Detect which cell encompasses the target text, then output its [X, Y] center coordinate. 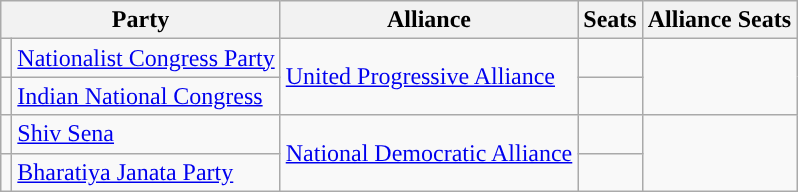
Shiv Sena [146, 134]
Indian National Congress [146, 96]
Alliance [429, 20]
Party [140, 20]
Alliance Seats [719, 20]
Bharatiya Janata Party [146, 172]
United Progressive Alliance [429, 77]
Nationalist Congress Party [146, 58]
Seats [610, 20]
National Democratic Alliance [429, 153]
